For the text-containing cell, return its midpoint in (x, y) coordinate format. 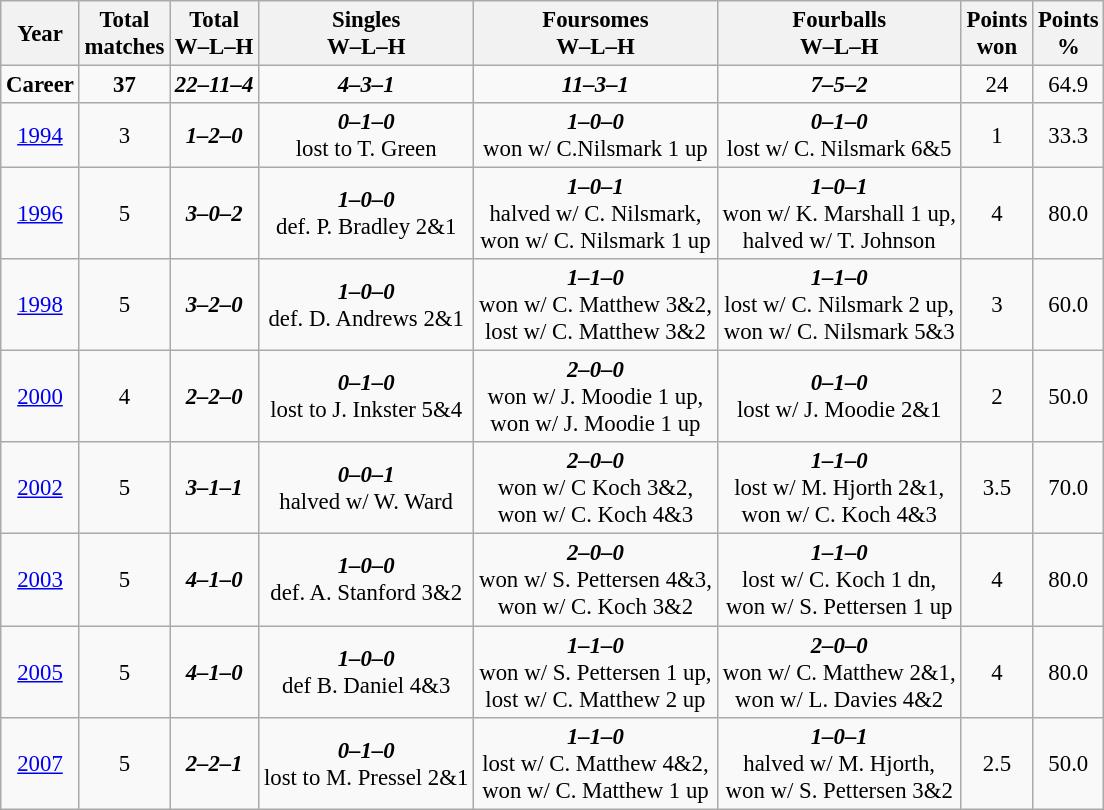
1998 (40, 305)
2–0–0won w/ J. Moodie 1 up,won w/ J. Moodie 1 up (596, 397)
2–0–0won w/ C. Matthew 2&1,won w/ L. Davies 4&2 (839, 672)
0–1–0lost w/ J. Moodie 2&1 (839, 397)
3.5 (996, 488)
2 (996, 397)
2.5 (996, 763)
2003 (40, 580)
1–0–0def. D. Andrews 2&1 (366, 305)
1–2–0 (214, 136)
1–0–1halved w/ C. Nilsmark,won w/ C. Nilsmark 1 up (596, 214)
0–1–0lost to J. Inkster 5&4 (366, 397)
2005 (40, 672)
FourballsW–L–H (839, 34)
3–1–1 (214, 488)
Year (40, 34)
1–0–0def. A. Stanford 3&2 (366, 580)
1–1–0lost w/ C. Matthew 4&2,won w/ C. Matthew 1 up (596, 763)
1–1–0lost w/ C. Koch 1 dn,won w/ S. Pettersen 1 up (839, 580)
22–11–4 (214, 85)
1–1–0won w/ C. Matthew 3&2,lost w/ C. Matthew 3&2 (596, 305)
70.0 (1068, 488)
Career (40, 85)
0–0–1halved w/ W. Ward (366, 488)
24 (996, 85)
2000 (40, 397)
1–0–1won w/ K. Marshall 1 up,halved w/ T. Johnson (839, 214)
1–0–0won w/ C.Nilsmark 1 up (596, 136)
7–5–2 (839, 85)
2007 (40, 763)
4–3–1 (366, 85)
SinglesW–L–H (366, 34)
1 (996, 136)
64.9 (1068, 85)
33.3 (1068, 136)
2–2–1 (214, 763)
Pointswon (996, 34)
0–1–0lost w/ C. Nilsmark 6&5 (839, 136)
2002 (40, 488)
TotalW–L–H (214, 34)
1996 (40, 214)
2–0–0won w/ S. Pettersen 4&3,won w/ C. Koch 3&2 (596, 580)
1–0–1halved w/ M. Hjorth, won w/ S. Pettersen 3&2 (839, 763)
3–0–2 (214, 214)
11–3–1 (596, 85)
Points% (1068, 34)
1–1–0lost w/ M. Hjorth 2&1,won w/ C. Koch 4&3 (839, 488)
1–0–0def B. Daniel 4&3 (366, 672)
1–1–0lost w/ C. Nilsmark 2 up,won w/ C. Nilsmark 5&3 (839, 305)
0–1–0lost to M. Pressel 2&1 (366, 763)
37 (124, 85)
FoursomesW–L–H (596, 34)
1–1–0won w/ S. Pettersen 1 up,lost w/ C. Matthew 2 up (596, 672)
1–0–0def. P. Bradley 2&1 (366, 214)
Totalmatches (124, 34)
3–2–0 (214, 305)
0–1–0lost to T. Green (366, 136)
2–0–0won w/ C Koch 3&2,won w/ C. Koch 4&3 (596, 488)
1994 (40, 136)
60.0 (1068, 305)
2–2–0 (214, 397)
